Detect which cell encompasses the target text, then output its [X, Y] center coordinate. 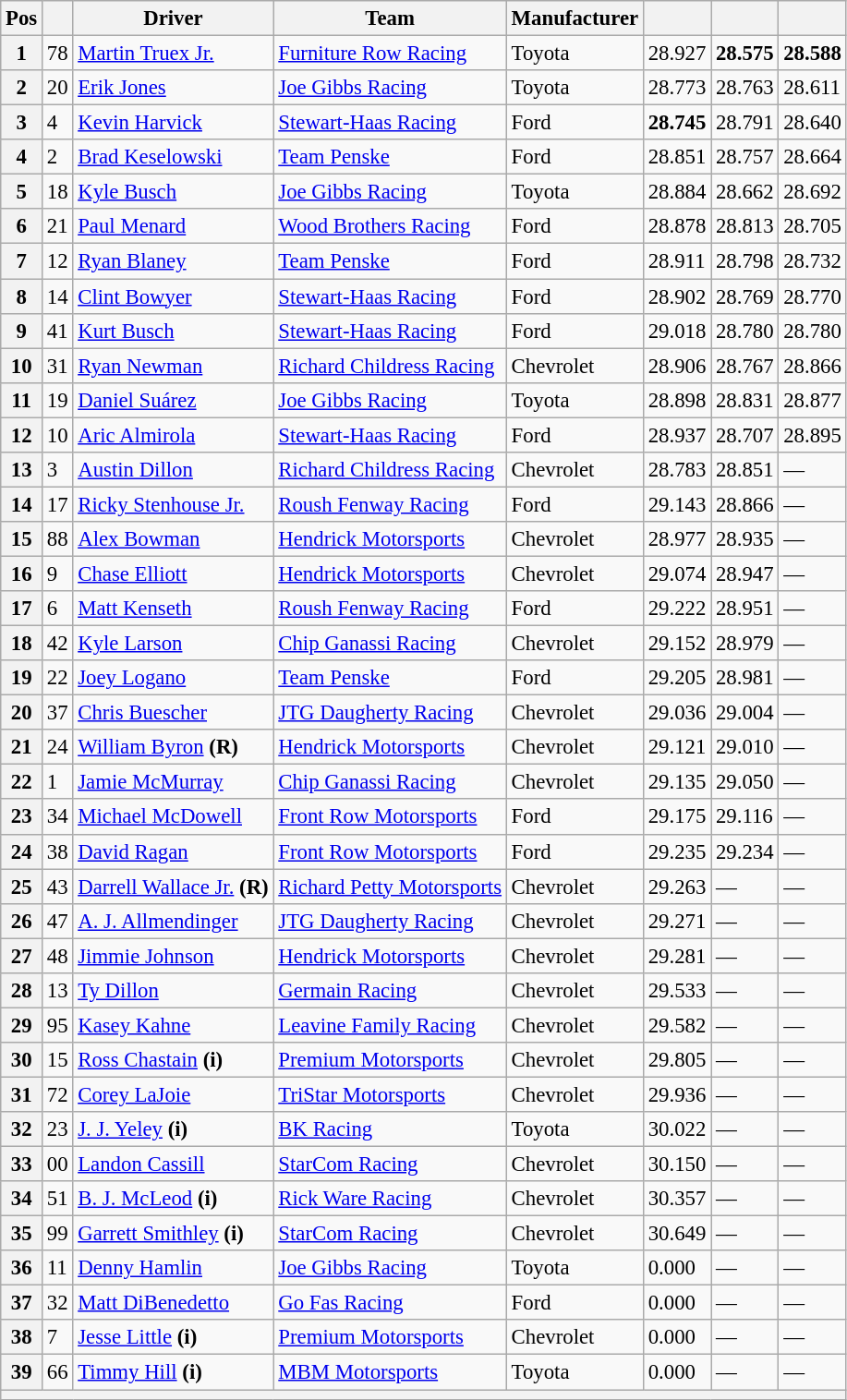
Paul Menard [174, 226]
42 [57, 644]
Chris Buescher [174, 713]
28.705 [813, 226]
29.010 [744, 747]
Alex Bowman [174, 539]
88 [57, 539]
27 [22, 956]
Jesse Little (i) [174, 1338]
29.143 [676, 504]
Garrett Smithley (i) [174, 1234]
29.582 [676, 1025]
29.281 [676, 956]
Rick Ware Racing [390, 1199]
30.150 [676, 1165]
Kyle Larson [174, 644]
Furniture Row Racing [390, 54]
28 [22, 991]
28.895 [813, 435]
28.877 [813, 400]
A. J. Allmendinger [174, 921]
29 [22, 1025]
28.906 [676, 366]
28.937 [676, 435]
66 [57, 1372]
Richard Petty Motorsports [390, 887]
28.770 [813, 296]
25 [22, 887]
29.036 [676, 713]
47 [57, 921]
TriStar Motorsports [390, 1094]
72 [57, 1094]
29.116 [744, 817]
Timmy Hill (i) [174, 1372]
30.649 [676, 1234]
Manufacturer [575, 18]
Ty Dillon [174, 991]
29.074 [676, 573]
28.947 [744, 573]
29.805 [676, 1060]
28.588 [813, 54]
28.763 [744, 88]
Denny Hamlin [174, 1268]
28.773 [676, 88]
Go Fas Racing [390, 1303]
28.664 [813, 157]
36 [22, 1268]
30 [22, 1060]
Austin Dillon [174, 470]
Pos [22, 18]
David Ragan [174, 851]
28.611 [813, 88]
Landon Cassill [174, 1165]
Brad Keselowski [174, 157]
28.791 [744, 123]
29.050 [744, 782]
99 [57, 1234]
43 [57, 887]
Matt Kenseth [174, 609]
Matt DiBenedetto [174, 1303]
28.927 [676, 54]
Kevin Harvick [174, 123]
Kyle Busch [174, 192]
28.981 [744, 678]
J. J. Yeley (i) [174, 1129]
Ryan Newman [174, 366]
28.831 [744, 400]
28.884 [676, 192]
51 [57, 1199]
29.533 [676, 991]
28.769 [744, 296]
Corey LaJoie [174, 1094]
Aric Almirola [174, 435]
BK Racing [390, 1129]
28.662 [744, 192]
28.692 [813, 192]
Team [390, 18]
29.152 [676, 644]
29.936 [676, 1094]
Jamie McMurray [174, 782]
28.902 [676, 296]
28.911 [676, 261]
Kurt Busch [174, 331]
16 [22, 573]
41 [57, 331]
Ricky Stenhouse Jr. [174, 504]
35 [22, 1234]
8 [22, 296]
29.205 [676, 678]
28.798 [744, 261]
Daniel Suárez [174, 400]
28.935 [744, 539]
48 [57, 956]
26 [22, 921]
28.813 [744, 226]
William Byron (R) [174, 747]
33 [22, 1165]
00 [57, 1165]
28.640 [813, 123]
29.135 [676, 782]
28.898 [676, 400]
Driver [174, 18]
78 [57, 54]
28.767 [744, 366]
28.783 [676, 470]
Wood Brothers Racing [390, 226]
30.357 [676, 1199]
29.222 [676, 609]
28.707 [744, 435]
Martin Truex Jr. [174, 54]
28.951 [744, 609]
29.004 [744, 713]
Ryan Blaney [174, 261]
28.732 [813, 261]
39 [22, 1372]
28.878 [676, 226]
29.263 [676, 887]
5 [22, 192]
Joey Logano [174, 678]
29.175 [676, 817]
28.977 [676, 539]
95 [57, 1025]
29.235 [676, 851]
Erik Jones [174, 88]
29.121 [676, 747]
28.979 [744, 644]
Kasey Kahne [174, 1025]
Germain Racing [390, 991]
B. J. McLeod (i) [174, 1199]
Ross Chastain (i) [174, 1060]
Leavine Family Racing [390, 1025]
Jimmie Johnson [174, 956]
29.018 [676, 331]
28.757 [744, 157]
28.745 [676, 123]
Chase Elliott [174, 573]
30.022 [676, 1129]
Clint Bowyer [174, 296]
29.234 [744, 851]
Michael McDowell [174, 817]
29.271 [676, 921]
Darrell Wallace Jr. (R) [174, 887]
MBM Motorsports [390, 1372]
28.575 [744, 54]
